From the cell containing the given text, extract its center point as [x, y] coordinate. 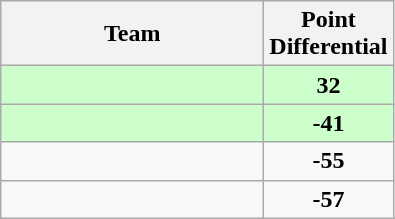
Team [132, 34]
-41 [328, 123]
-57 [328, 199]
-55 [328, 161]
32 [328, 85]
Point Differential [328, 34]
